Determine the [x, y] coordinate at the center of the cell enclosing the given text.  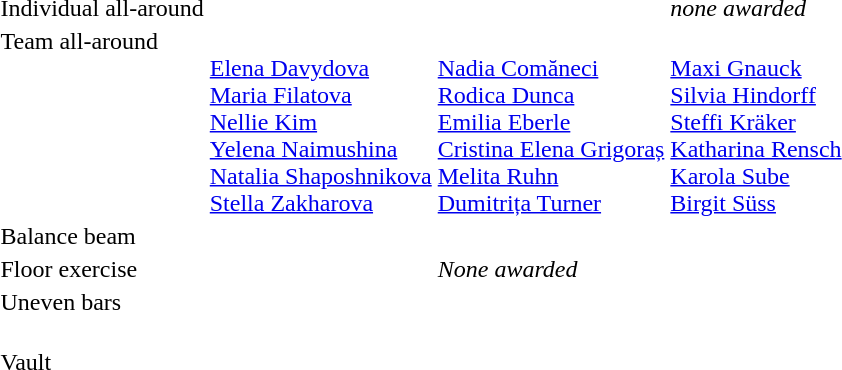
Nadia ComăneciRodica DuncaEmilia EberleCristina Elena GrigorașMelita RuhnDumitrița Turner [551, 122]
None awarded [551, 269]
Elena DavydovaMaria FilatovaNellie KimYelena NaimushinaNatalia ShaposhnikovaStella Zakharova [320, 122]
